Capture the cell that displays the provided text and extract its (X, Y) central coordinate. 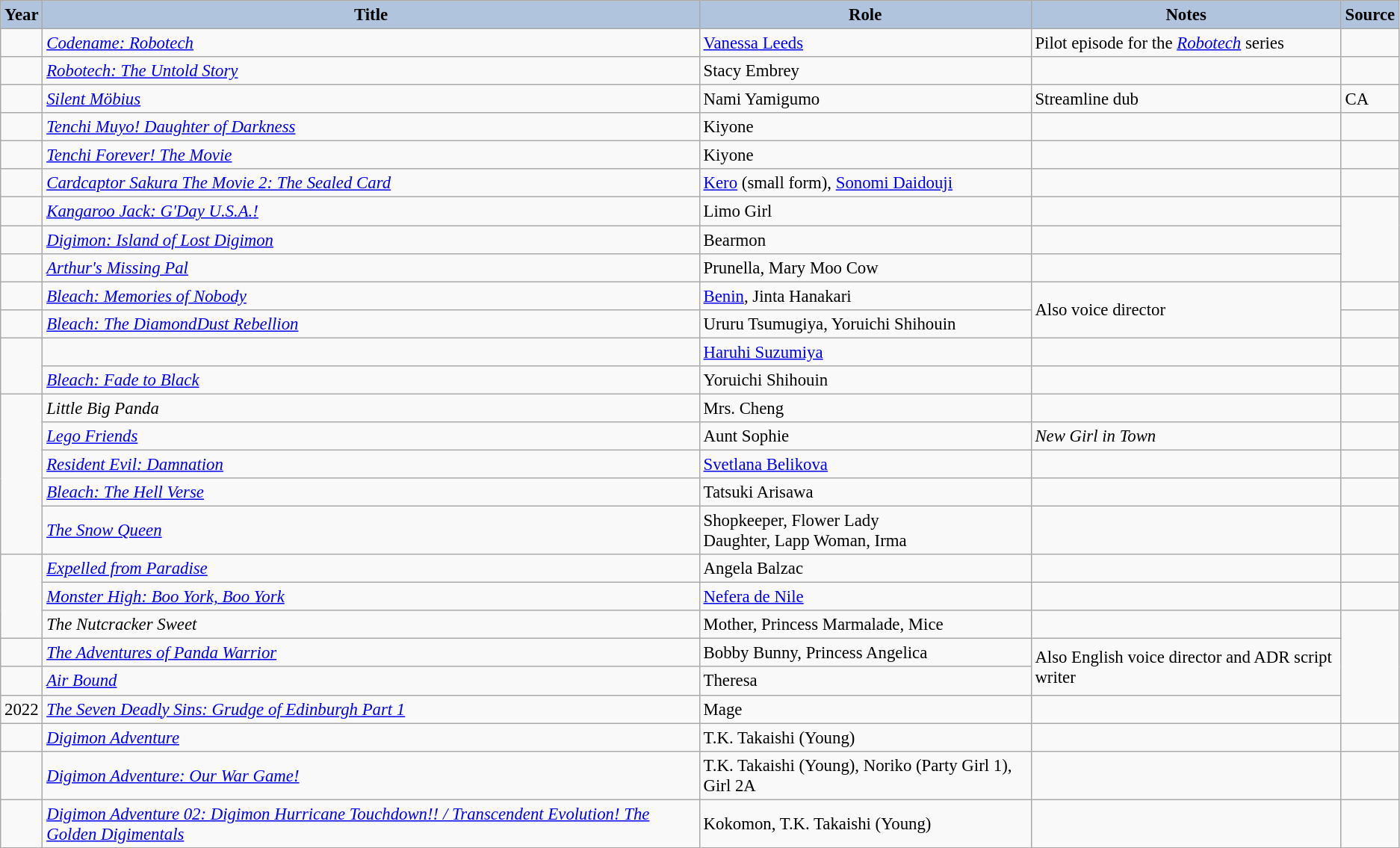
Resident Evil: Damnation (371, 464)
Prunella, Mary Moo Cow (865, 267)
Lego Friends (371, 436)
Digimon: Island of Lost Digimon (371, 240)
The Adventures of Panda Warrior (371, 653)
T.K. Takaishi (Young) (865, 737)
Air Bound (371, 681)
Also voice director (1186, 309)
Expelled from Paradise (371, 569)
Tatsuki Arisawa (865, 492)
The Seven Deadly Sins: Grudge of Edinburgh Part 1 (371, 709)
Mage (865, 709)
New Girl in Town (1186, 436)
Little Big Panda (371, 408)
Limo Girl (865, 211)
The Nutcracker Sweet (371, 625)
Theresa (865, 681)
Benin, Jinta Hanakari (865, 296)
Shopkeeper, Flower LadyDaughter, Lapp Woman, Irma (865, 530)
Haruhi Suzumiya (865, 352)
Kangaroo Jack: G'Day U.S.A.! (371, 211)
Vanessa Leeds (865, 43)
Digimon Adventure (371, 737)
Tenchi Forever! The Movie (371, 155)
Stacy Embrey (865, 71)
Svetlana Belikova (865, 464)
Notes (1186, 15)
T.K. Takaishi (Young), Noriko (Party Girl 1), Girl 2A (865, 776)
Role (865, 15)
Title (371, 15)
Bleach: The Hell Verse (371, 492)
Streamline dub (1186, 99)
Bearmon (865, 240)
Pilot episode for the Robotech series (1186, 43)
The Snow Queen (371, 530)
Kokomon, T.K. Takaishi (Young) (865, 823)
Mrs. Cheng (865, 408)
Monster High: Boo York, Boo York (371, 597)
Tenchi Muyo! Daughter of Darkness (371, 127)
Robotech: The Untold Story (371, 71)
Bobby Bunny, Princess Angelica (865, 653)
Nefera de Nile (865, 597)
Digimon Adventure: Our War Game! (371, 776)
Yoruichi Shihouin (865, 380)
Source (1370, 15)
Kero (small form), Sonomi Daidouji (865, 183)
Also English voice director and ADR script writer (1186, 666)
CA (1370, 99)
Arthur's Missing Pal (371, 267)
Digimon Adventure 02: Digimon Hurricane Touchdown!! / Transcendent Evolution! The Golden Digimentals (371, 823)
Codename: Robotech (371, 43)
Angela Balzac (865, 569)
Nami Yamigumo (865, 99)
2022 (22, 709)
Bleach: The DiamondDust Rebellion (371, 324)
Ururu Tsumugiya, Yoruichi Shihouin (865, 324)
Year (22, 15)
Aunt Sophie (865, 436)
Cardcaptor Sakura The Movie 2: The Sealed Card (371, 183)
Mother, Princess Marmalade, Mice (865, 625)
Bleach: Memories of Nobody (371, 296)
Silent Möbius (371, 99)
Bleach: Fade to Black (371, 380)
